Return (x, y) of the center of cell containing provided text 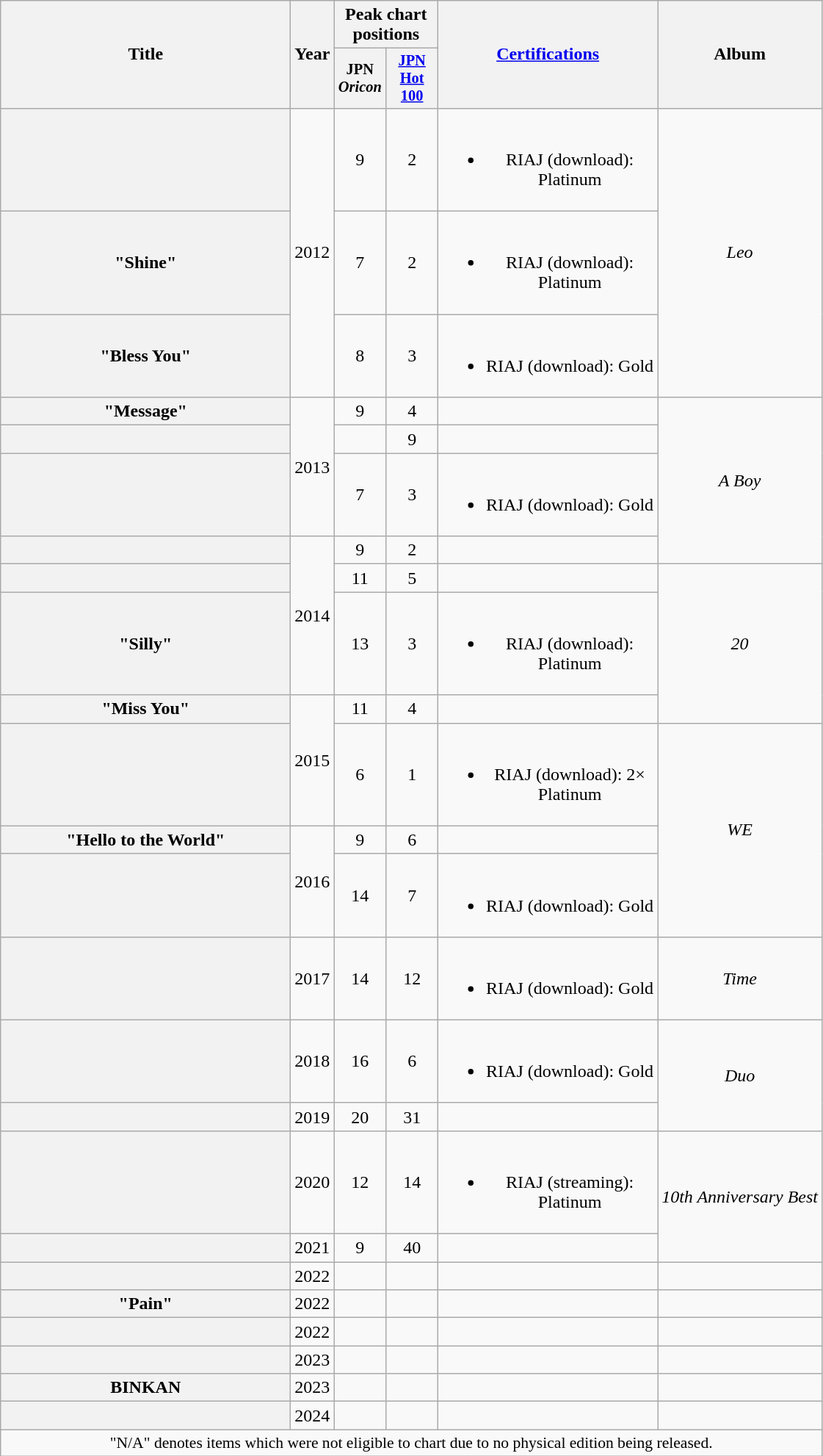
1 (413, 774)
"N/A" denotes items which were not eligible to chart due to no physical edition being released. (411, 1443)
2021 (313, 1248)
5 (413, 578)
Time (740, 979)
2015 (313, 760)
2012 (313, 253)
2013 (313, 467)
Year (313, 54)
"Silly" (145, 644)
13 (360, 644)
2016 (313, 882)
Title (145, 54)
31 (413, 1117)
10th Anniversary Best (740, 1196)
Certifications (548, 54)
"Bless You" (145, 356)
"Pain" (145, 1304)
2024 (313, 1416)
Duo (740, 1075)
2020 (313, 1182)
"Miss You" (145, 709)
"Message" (145, 411)
BINKAN (145, 1388)
2018 (313, 1061)
RIAJ (download): 2× Platinum (548, 774)
A Boy (740, 480)
8 (360, 356)
"Hello to the World" (145, 840)
2014 (313, 616)
2019 (313, 1117)
"Shine" (145, 263)
Peak chart positions (386, 25)
JPN Oricon (360, 79)
Leo (740, 253)
WE (740, 830)
2017 (313, 979)
RIAJ (streaming): Platinum (548, 1182)
JPN Hot 100 (413, 79)
16 (360, 1061)
Album (740, 54)
40 (413, 1248)
